Return the [x, y] coordinate for the center point of the cell that contains the specified text.  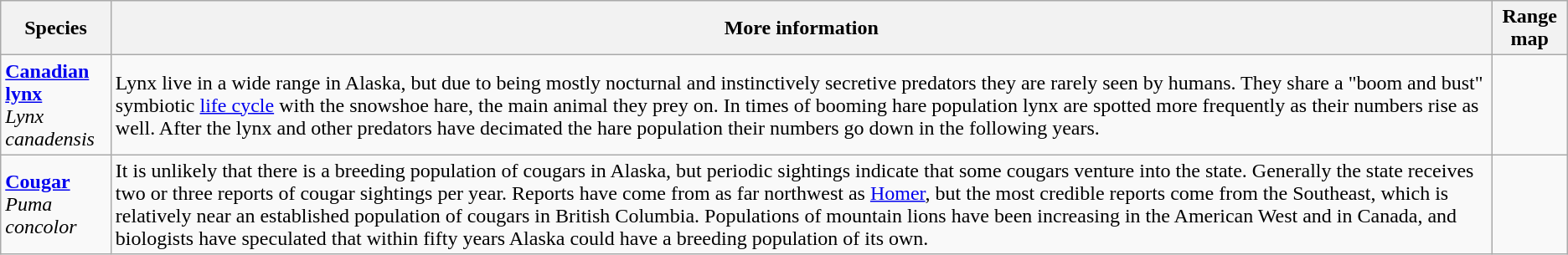
CougarPuma concolor [56, 204]
Canadian lynx Lynx canadensis [56, 105]
Species [56, 28]
More information [801, 28]
Range map [1529, 28]
